Pinpoint the cell where the given text exists, returning its (X, Y) midpoint coordinate. 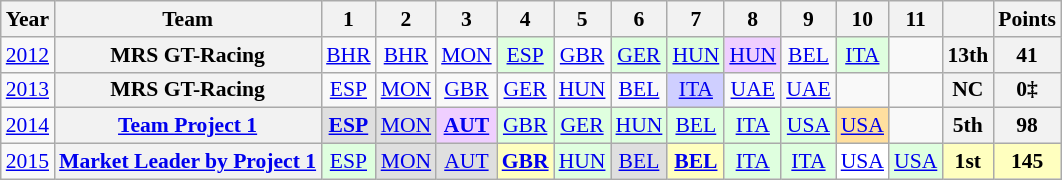
2015 (28, 162)
Team (188, 19)
2013 (28, 90)
Points (1027, 19)
7 (696, 19)
13th (968, 55)
3 (466, 19)
1st (968, 162)
2 (406, 19)
2014 (28, 126)
11 (916, 19)
4 (526, 19)
5th (968, 126)
41 (1027, 55)
NC (968, 90)
0‡ (1027, 90)
6 (638, 19)
Market Leader by Project 1 (188, 162)
Year (28, 19)
1 (348, 19)
10 (862, 19)
5 (582, 19)
Team Project 1 (188, 126)
98 (1027, 126)
9 (808, 19)
8 (752, 19)
145 (1027, 162)
2012 (28, 55)
